From the cell containing the given text, extract its center point as (X, Y) coordinate. 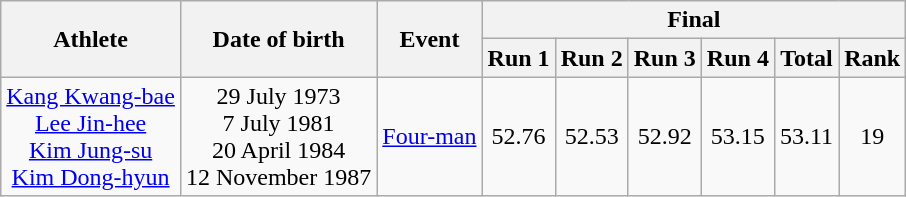
Athlete (91, 39)
Final (694, 20)
Event (430, 39)
29 July 19737 July 198120 April 198412 November 1987 (278, 136)
Rank (872, 58)
19 (872, 136)
Run 1 (518, 58)
Kang Kwang-baeLee Jin-heeKim Jung-suKim Dong-hyun (91, 136)
Run 3 (664, 58)
52.92 (664, 136)
Date of birth (278, 39)
Run 4 (738, 58)
Four-man (430, 136)
53.11 (806, 136)
Run 2 (592, 58)
52.53 (592, 136)
Total (806, 58)
53.15 (738, 136)
52.76 (518, 136)
